Find where the given text appears and provide that cell's center as [X, Y] coordinate. 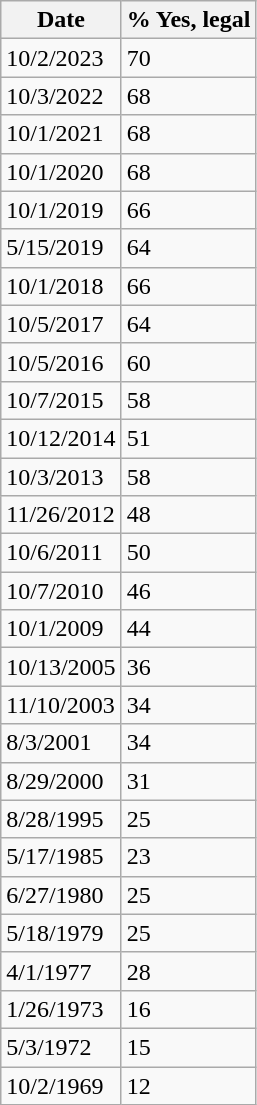
16 [188, 1009]
4/1/1977 [61, 971]
10/3/2013 [61, 477]
44 [188, 629]
5/17/1985 [61, 857]
% Yes, legal [188, 20]
11/26/2012 [61, 515]
8/28/1995 [61, 819]
10/1/2019 [61, 210]
8/3/2001 [61, 743]
48 [188, 515]
31 [188, 781]
10/12/2014 [61, 438]
28 [188, 971]
10/6/2011 [61, 553]
60 [188, 362]
5/15/2019 [61, 248]
1/26/1973 [61, 1009]
36 [188, 667]
10/5/2016 [61, 362]
6/27/1980 [61, 895]
46 [188, 591]
8/29/2000 [61, 781]
51 [188, 438]
10/1/2018 [61, 286]
10/1/2021 [61, 134]
Date [61, 20]
10/1/2020 [61, 172]
10/1/2009 [61, 629]
5/3/1972 [61, 1047]
11/10/2003 [61, 705]
10/2/1969 [61, 1085]
10/13/2005 [61, 667]
50 [188, 553]
15 [188, 1047]
10/7/2015 [61, 400]
5/18/1979 [61, 933]
10/5/2017 [61, 324]
70 [188, 58]
12 [188, 1085]
23 [188, 857]
10/7/2010 [61, 591]
10/3/2022 [61, 96]
10/2/2023 [61, 58]
